Pinpoint the cell where the given text exists, returning its (X, Y) midpoint coordinate. 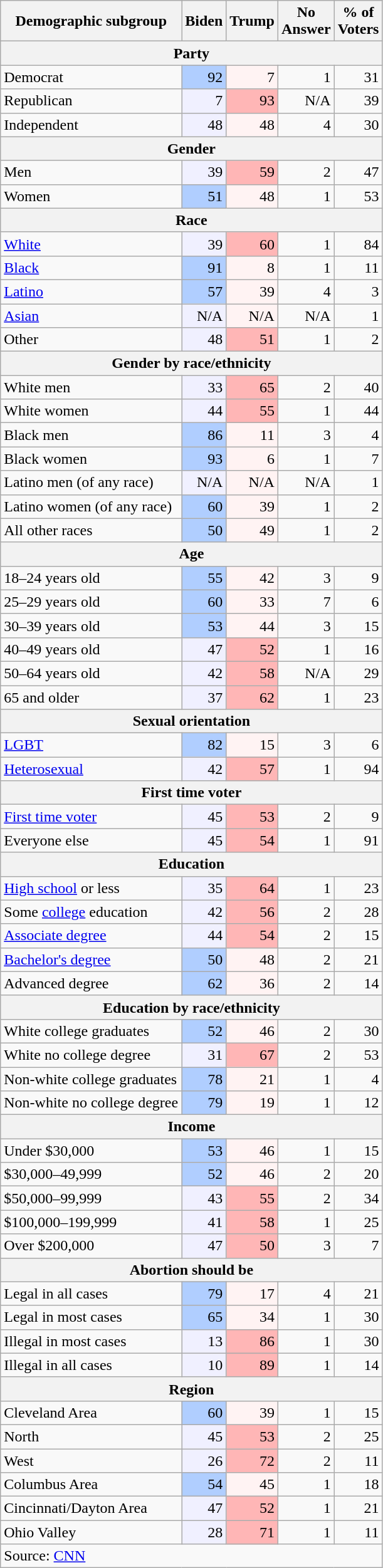
Biden (204, 21)
Some college education (92, 912)
Republican (92, 101)
Independent (92, 125)
Gender (192, 149)
White no college degree (92, 1055)
Advanced degree (92, 983)
NoAnswer (306, 21)
13 (204, 1341)
Ohio Valley (92, 1532)
72 (252, 1461)
78 (204, 1079)
36 (252, 983)
% ofVoters (359, 21)
Black men (92, 435)
Non-white no college degree (92, 1103)
43 (204, 1198)
Illegal in all cases (92, 1365)
19 (252, 1103)
26 (204, 1461)
Heterosexual (92, 769)
Demographic subgroup (92, 21)
50–64 years old (92, 673)
Abortion should be (192, 1270)
59 (252, 172)
8 (252, 268)
$100,000–199,999 (92, 1222)
Cleveland Area (92, 1413)
Sexual orientation (192, 721)
16 (359, 649)
Income (192, 1127)
18 (359, 1485)
Latino men (of any race) (92, 483)
White women (92, 411)
Columbus Area (92, 1485)
Education by race/ethnicity (192, 1007)
White (92, 244)
56 (252, 912)
Women (92, 196)
Black (92, 268)
North (92, 1436)
Asian (92, 315)
$30,000–49,999 (92, 1174)
Source: CNN (192, 1556)
84 (359, 244)
$50,000–99,999 (92, 1198)
Legal in most cases (92, 1317)
All other races (92, 530)
Trump (252, 21)
Gender by race/ethnicity (192, 363)
10 (204, 1365)
92 (204, 77)
29 (359, 673)
40–49 years old (92, 649)
Age (192, 554)
30–39 years old (92, 625)
25–29 years old (92, 602)
Democrat (92, 77)
Legal in all cases (92, 1294)
89 (252, 1365)
Illegal in most cases (92, 1341)
Region (192, 1389)
Latino women (of any race) (92, 506)
41 (204, 1222)
Men (92, 172)
White men (92, 387)
18–24 years old (92, 578)
67 (252, 1055)
17 (252, 1294)
20 (359, 1174)
Education (192, 864)
Race (192, 220)
82 (204, 745)
71 (252, 1532)
Cincinnati/Dayton Area (92, 1508)
94 (359, 769)
12 (359, 1103)
Under $30,000 (92, 1151)
Party (192, 53)
Latino (92, 291)
Everyone else (92, 840)
65 and older (92, 698)
35 (204, 888)
Associate degree (92, 936)
West (92, 1461)
Black women (92, 459)
High school or less (92, 888)
37 (204, 698)
Non-white college graduates (92, 1079)
LGBT (92, 745)
Other (92, 340)
64 (252, 888)
Bachelor's degree (92, 959)
40 (359, 387)
49 (252, 530)
White college graduates (92, 1031)
Over $200,000 (92, 1246)
